Capture the cell that displays the provided text and extract its (X, Y) central coordinate. 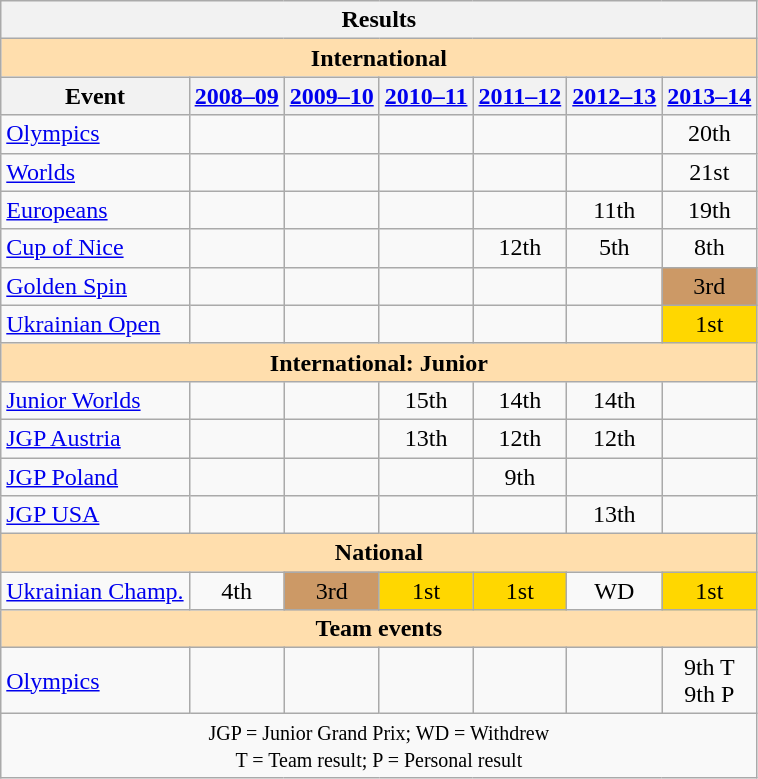
2012–13 (614, 96)
20th (710, 134)
National (379, 553)
21st (710, 172)
2009–10 (332, 96)
5th (614, 248)
Ukrainian Open (95, 324)
JGP Austria (95, 438)
Event (95, 96)
International: Junior (379, 362)
2011–12 (520, 96)
WD (614, 591)
Results (379, 20)
Cup of Nice (95, 248)
2013–14 (710, 96)
8th (710, 248)
Europeans (95, 210)
Junior Worlds (95, 400)
Worlds (95, 172)
4th (236, 591)
2010–11 (426, 96)
19th (710, 210)
15th (426, 400)
2008–09 (236, 96)
Team events (379, 629)
JGP USA (95, 515)
11th (614, 210)
9th (520, 477)
International (379, 58)
JGP = Junior Grand Prix; WD = Withdrew T = Team result; P = Personal result (379, 746)
9th T 9th P (710, 680)
Ukrainian Champ. (95, 591)
JGP Poland (95, 477)
Golden Spin (95, 286)
